From the cell containing the given text, extract its center point as (X, Y) coordinate. 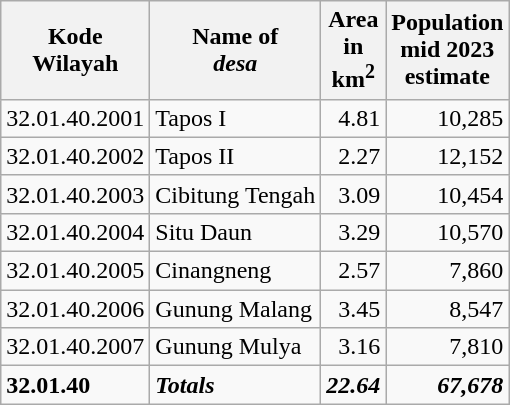
Cibitung Tengah (236, 194)
32.01.40.2001 (76, 118)
Name of desa (236, 50)
12,152 (448, 156)
32.01.40.2007 (76, 347)
8,547 (448, 309)
Gunung Malang (236, 309)
Populationmid 2023estimate (448, 50)
7,860 (448, 271)
Gunung Mulya (236, 347)
32.01.40.2006 (76, 309)
Totals (236, 385)
3.16 (354, 347)
67,678 (448, 385)
2.57 (354, 271)
Tapos I (236, 118)
3.09 (354, 194)
4.81 (354, 118)
Situ Daun (236, 232)
3.45 (354, 309)
3.29 (354, 232)
Tapos II (236, 156)
32.01.40.2003 (76, 194)
Area in km2 (354, 50)
22.64 (354, 385)
10,454 (448, 194)
32.01.40.2004 (76, 232)
32.01.40 (76, 385)
10,285 (448, 118)
32.01.40.2002 (76, 156)
10,570 (448, 232)
Cinangneng (236, 271)
2.27 (354, 156)
32.01.40.2005 (76, 271)
Kode Wilayah (76, 50)
7,810 (448, 347)
